For the text-containing cell, return its midpoint in [X, Y] coordinate format. 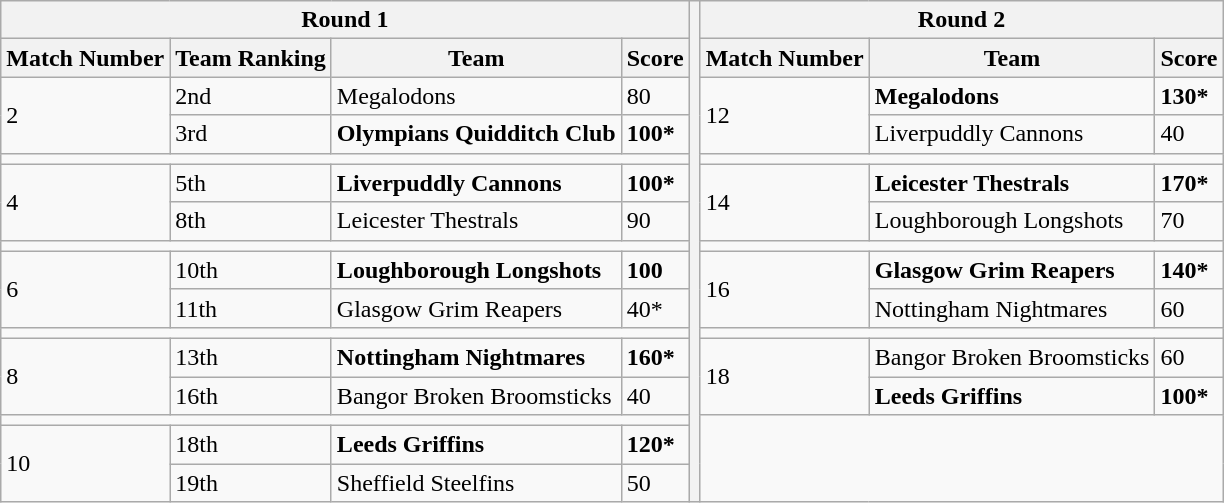
12 [784, 115]
Round 2 [962, 20]
70 [1189, 221]
40* [655, 308]
2 [86, 115]
8th [251, 221]
6 [86, 289]
170* [1189, 183]
16 [784, 289]
8 [86, 376]
13th [251, 357]
140* [1189, 270]
Olympians Quidditch Club [476, 134]
18th [251, 445]
Team Ranking [251, 58]
5th [251, 183]
120* [655, 445]
80 [655, 96]
Sheffield Steelfins [476, 483]
3rd [251, 134]
10 [86, 464]
11th [251, 308]
19th [251, 483]
90 [655, 221]
16th [251, 395]
10th [251, 270]
50 [655, 483]
130* [1189, 96]
160* [655, 357]
14 [784, 202]
18 [784, 376]
2nd [251, 96]
Round 1 [345, 20]
100 [655, 270]
4 [86, 202]
